Scan for the cell matching the given text and deliver its [X, Y] coordinate at center. 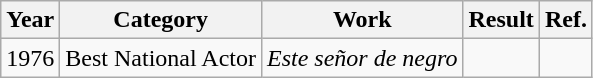
Best National Actor [161, 58]
Result [501, 20]
Ref. [566, 20]
Work [362, 20]
Category [161, 20]
Este señor de negro [362, 58]
Year [30, 20]
1976 [30, 58]
